Identify which cell holds the provided text, then report its (X, Y) central coordinate. 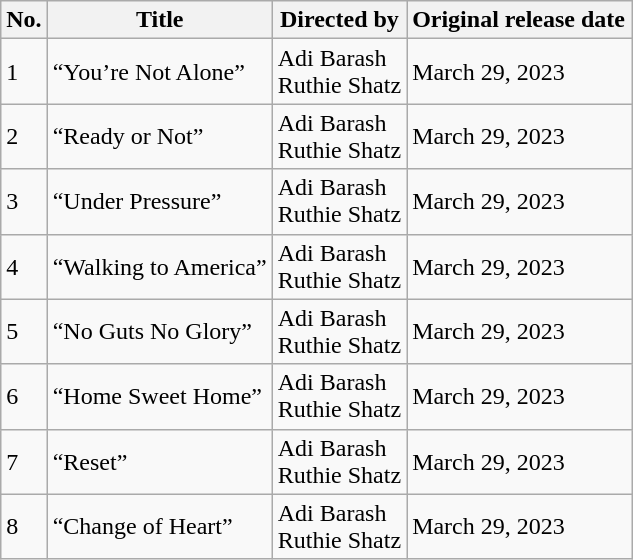
“Ready or Not” (160, 136)
“You’re Not Alone” (160, 72)
“Under Pressure” (160, 202)
“Walking to America” (160, 266)
Original release date (520, 20)
1 (24, 72)
5 (24, 332)
6 (24, 396)
2 (24, 136)
Directed by (339, 20)
“Reset” (160, 462)
8 (24, 526)
No. (24, 20)
“Home Sweet Home” (160, 396)
4 (24, 266)
7 (24, 462)
3 (24, 202)
Title (160, 20)
“Change of Heart” (160, 526)
“No Guts No Glory” (160, 332)
